Detect which cell encompasses the target text, then output its [x, y] center coordinate. 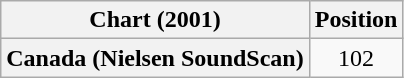
Chart (2001) [155, 20]
Canada (Nielsen SoundScan) [155, 58]
Position [356, 20]
102 [356, 58]
